Search for the cell housing the specified text and yield its [X, Y] center coordinate. 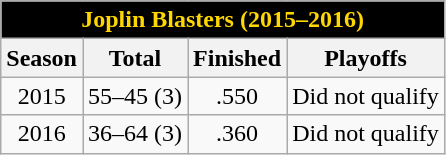
2016 [42, 134]
2015 [42, 96]
Finished [238, 58]
Season [42, 58]
.360 [238, 134]
55–45 (3) [134, 96]
Playoffs [366, 58]
Joplin Blasters (2015–2016) [223, 20]
36–64 (3) [134, 134]
.550 [238, 96]
Total [134, 58]
